Identify which cell holds the provided text, then report its (X, Y) central coordinate. 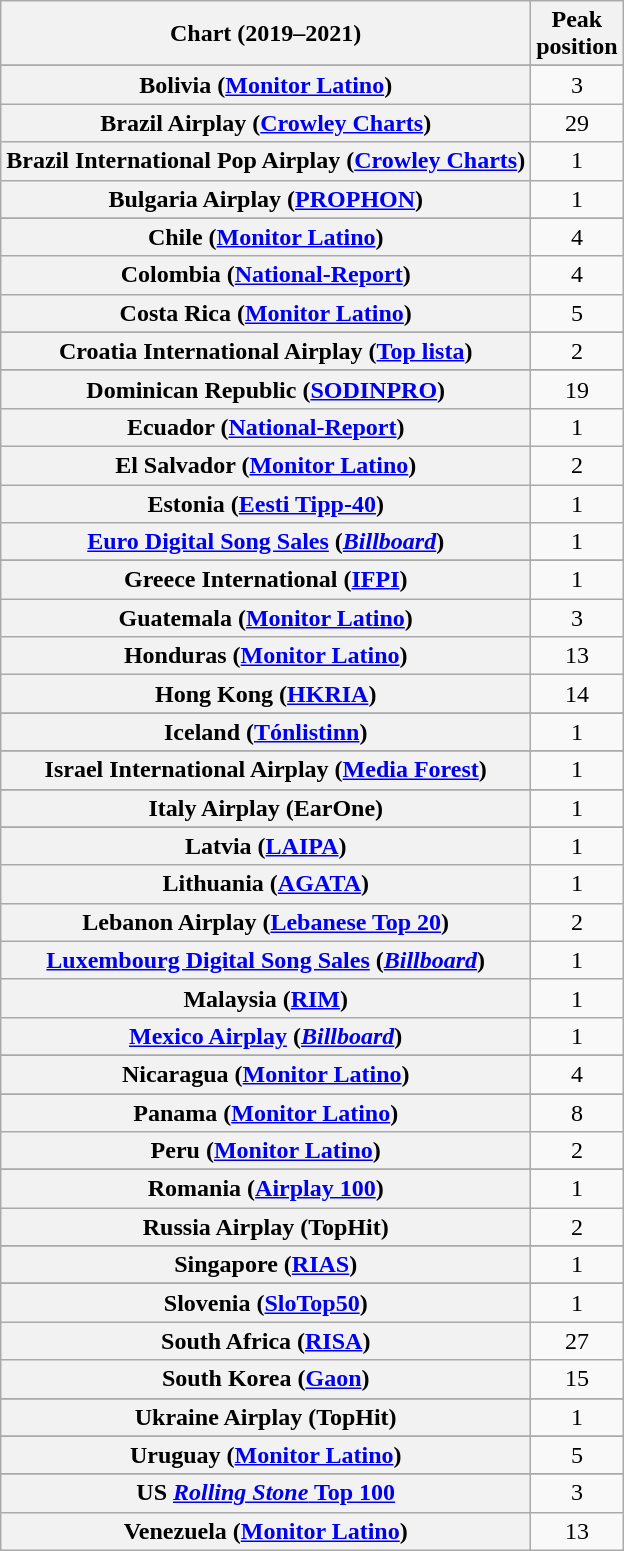
Croatia International Airplay (Top lista) (266, 351)
Costa Rica (Monitor Latino) (266, 313)
19 (577, 389)
29 (577, 123)
Italy Airplay (EarOne) (266, 808)
Greece International (IFPI) (266, 580)
Latvia (LAIPA) (266, 846)
US Rolling Stone Top 100 (266, 1493)
Chart (2019–2021) (266, 34)
South Korea (Gaon) (266, 1379)
Nicaragua (Monitor Latino) (266, 1074)
15 (577, 1379)
Lithuania (AGATA) (266, 884)
14 (577, 694)
Lebanon Airplay (Lebanese Top 20) (266, 922)
Bulgaria Airplay (PROPHON) (266, 199)
Estonia (Eesti Tipp-40) (266, 503)
Singapore (RIAS) (266, 1265)
South Africa (RISA) (266, 1341)
Ecuador (National-Report) (266, 427)
Panama (Monitor Latino) (266, 1113)
Chile (Monitor Latino) (266, 237)
Peru (Monitor Latino) (266, 1151)
Brazil International Pop Airplay (Crowley Charts) (266, 161)
Dominican Republic (SODINPRO) (266, 389)
Romania (Airplay 100) (266, 1189)
Honduras (Monitor Latino) (266, 656)
Bolivia (Monitor Latino) (266, 85)
Uruguay (Monitor Latino) (266, 1455)
Peakposition (577, 34)
Slovenia (SloTop50) (266, 1303)
8 (577, 1113)
Luxembourg Digital Song Sales (Billboard) (266, 960)
Russia Airplay (TopHit) (266, 1227)
Brazil Airplay (Crowley Charts) (266, 123)
El Salvador (Monitor Latino) (266, 465)
Hong Kong (HKRIA) (266, 694)
Venezuela (Monitor Latino) (266, 1531)
Iceland (Tónlistinn) (266, 732)
Colombia (National-Report) (266, 275)
Mexico Airplay (Billboard) (266, 1036)
Guatemala (Monitor Latino) (266, 618)
Ukraine Airplay (TopHit) (266, 1417)
Euro Digital Song Sales (Billboard) (266, 542)
Israel International Airplay (Media Forest) (266, 770)
Malaysia (RIM) (266, 998)
27 (577, 1341)
